Output the [x, y] coordinate of the center of the cell containing the given text.  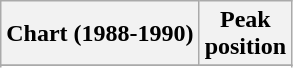
Peakposition [245, 34]
Chart (1988-1990) [100, 34]
